Capture the cell that displays the provided text and extract its [X, Y] central coordinate. 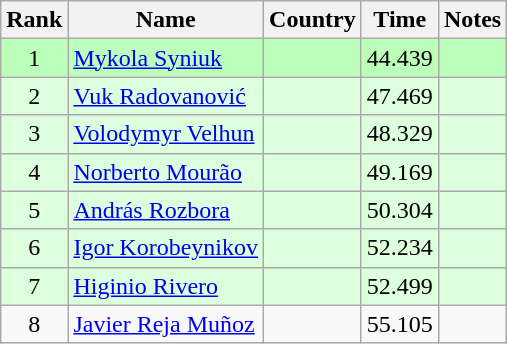
47.469 [400, 96]
Rank [34, 20]
7 [34, 286]
52.499 [400, 286]
Mykola Syniuk [166, 58]
Vuk Radovanović [166, 96]
Country [313, 20]
48.329 [400, 134]
1 [34, 58]
2 [34, 96]
8 [34, 324]
4 [34, 172]
Norberto Mourão [166, 172]
Volodymyr Velhun [166, 134]
49.169 [400, 172]
Javier Reja Muñoz [166, 324]
Name [166, 20]
6 [34, 248]
Time [400, 20]
50.304 [400, 210]
52.234 [400, 248]
Notes [472, 20]
3 [34, 134]
5 [34, 210]
Igor Korobeynikov [166, 248]
András Rozbora [166, 210]
Higinio Rivero [166, 286]
44.439 [400, 58]
55.105 [400, 324]
